Capture the cell that displays the provided text and extract its [X, Y] central coordinate. 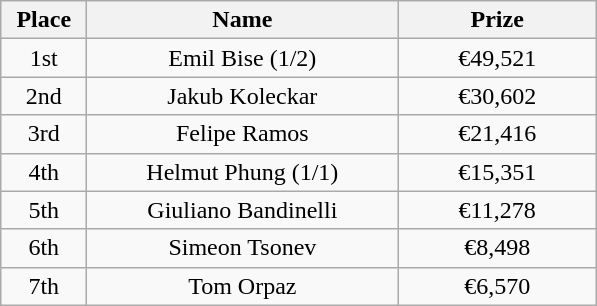
Simeon Tsonev [242, 248]
Place [44, 20]
1st [44, 58]
3rd [44, 134]
5th [44, 210]
€30,602 [498, 96]
6th [44, 248]
Helmut Phung (1/1) [242, 172]
Name [242, 20]
2nd [44, 96]
Giuliano Bandinelli [242, 210]
Tom Orpaz [242, 286]
Emil Bise (1/2) [242, 58]
4th [44, 172]
Felipe Ramos [242, 134]
€6,570 [498, 286]
7th [44, 286]
Jakub Koleckar [242, 96]
€11,278 [498, 210]
€21,416 [498, 134]
€49,521 [498, 58]
Prize [498, 20]
€8,498 [498, 248]
€15,351 [498, 172]
